Scan for the cell matching the given text and deliver its (x, y) coordinate at center. 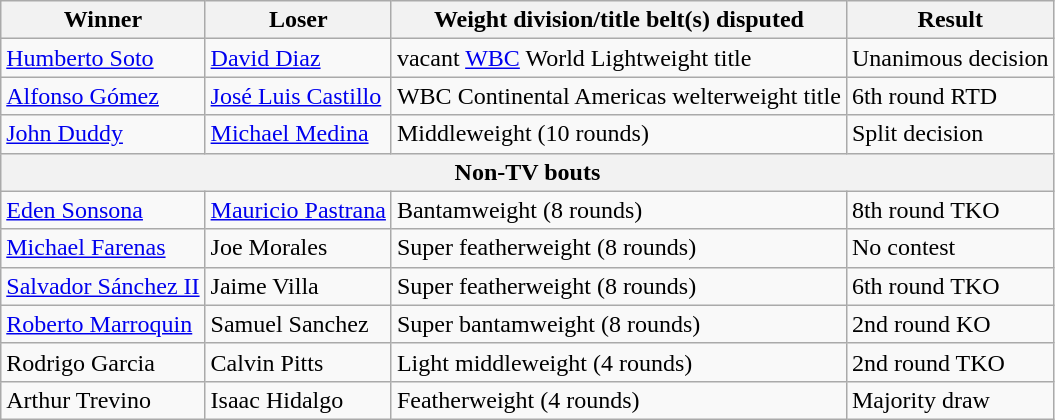
Rodrigo Garcia (103, 362)
Alfonso Gómez (103, 96)
Super bantamweight (8 rounds) (618, 324)
2nd round KO (950, 324)
Joe Morales (298, 248)
Michael Medina (298, 134)
Light middleweight (4 rounds) (618, 362)
Mauricio Pastrana (298, 210)
No contest (950, 248)
Non-TV bouts (528, 172)
Split decision (950, 134)
Unanimous decision (950, 58)
Roberto Marroquin (103, 324)
Arthur Trevino (103, 400)
Loser (298, 20)
Majority draw (950, 400)
Isaac Hidalgo (298, 400)
John Duddy (103, 134)
Eden Sonsona (103, 210)
Michael Farenas (103, 248)
WBC Continental Americas welterweight title (618, 96)
6th round TKO (950, 286)
vacant WBC World Lightweight title (618, 58)
Result (950, 20)
Bantamweight (8 rounds) (618, 210)
Middleweight (10 rounds) (618, 134)
Winner (103, 20)
Samuel Sanchez (298, 324)
Weight division/title belt(s) disputed (618, 20)
8th round TKO (950, 210)
6th round RTD (950, 96)
José Luis Castillo (298, 96)
Featherweight (4 rounds) (618, 400)
Humberto Soto (103, 58)
David Diaz (298, 58)
Jaime Villa (298, 286)
Salvador Sánchez II (103, 286)
2nd round TKO (950, 362)
Calvin Pitts (298, 362)
